Return [x, y] of the center of cell containing provided text 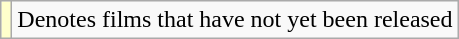
Denotes films that have not yet been released [235, 20]
